Extract the (X, Y) coordinate from the center of the cell holding the provided text.  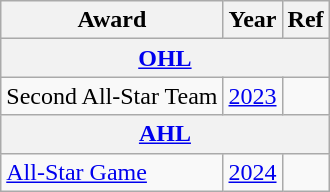
All-Star Game (112, 172)
Year (252, 20)
AHL (165, 134)
2023 (252, 96)
2024 (252, 172)
OHL (165, 58)
Award (112, 20)
Ref (306, 20)
Second All-Star Team (112, 96)
